Return the [x, y] coordinate for the center point of the cell that contains the specified text.  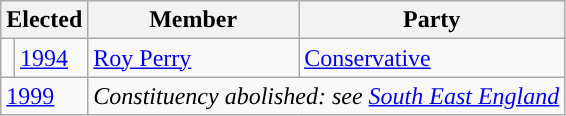
Constituency abolished: see South East England [326, 96]
Party [432, 20]
1999 [44, 96]
1994 [50, 58]
Conservative [432, 58]
Roy Perry [194, 58]
Member [194, 20]
Elected [44, 20]
